For the text-containing cell, return its midpoint in [X, Y] coordinate format. 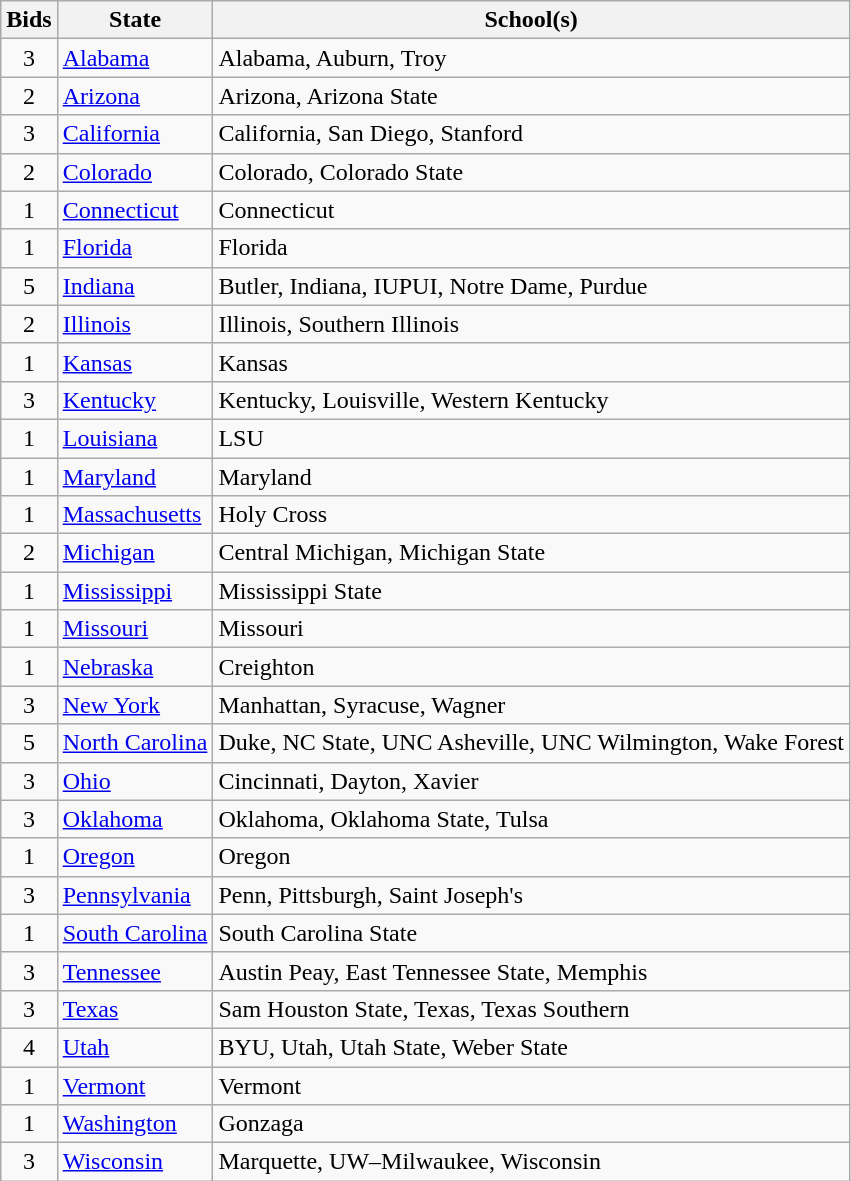
South Carolina [135, 933]
Mississippi State [532, 591]
Bids [29, 20]
Creighton [532, 667]
Holy Cross [532, 515]
Austin Peay, East Tennessee State, Memphis [532, 971]
Oklahoma, Oklahoma State, Tulsa [532, 819]
School(s) [532, 20]
Louisiana [135, 438]
Kentucky, Louisville, Western Kentucky [532, 400]
Sam Houston State, Texas, Texas Southern [532, 1009]
Colorado [135, 172]
Alabama, Auburn, Troy [532, 58]
California, San Diego, Stanford [532, 134]
Gonzaga [532, 1124]
Central Michigan, Michigan State [532, 553]
Arizona, Arizona State [532, 96]
State [135, 20]
Penn, Pittsburgh, Saint Joseph's [532, 895]
Colorado, Colorado State [532, 172]
Texas [135, 1009]
Cincinnati, Dayton, Xavier [532, 781]
Tennessee [135, 971]
Wisconsin [135, 1162]
Pennsylvania [135, 895]
Oklahoma [135, 819]
Butler, Indiana, IUPUI, Notre Dame, Purdue [532, 286]
Illinois [135, 324]
Indiana [135, 286]
Utah [135, 1047]
New York [135, 705]
Alabama [135, 58]
LSU [532, 438]
Michigan [135, 553]
California [135, 134]
Massachusetts [135, 515]
Marquette, UW–Milwaukee, Wisconsin [532, 1162]
North Carolina [135, 743]
Illinois, Southern Illinois [532, 324]
Mississippi [135, 591]
South Carolina State [532, 933]
Arizona [135, 96]
Washington [135, 1124]
Ohio [135, 781]
BYU, Utah, Utah State, Weber State [532, 1047]
Manhattan, Syracuse, Wagner [532, 705]
Duke, NC State, UNC Asheville, UNC Wilmington, Wake Forest [532, 743]
Nebraska [135, 667]
Kentucky [135, 400]
4 [29, 1047]
